For the text-containing cell, return its midpoint in [x, y] coordinate format. 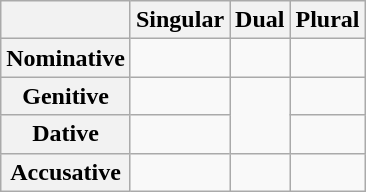
Singular [180, 20]
Genitive [66, 96]
Accusative [66, 172]
Dual [260, 20]
Nominative [66, 58]
Plural [328, 20]
Dative [66, 134]
